Detect which cell encompasses the target text, then output its [x, y] center coordinate. 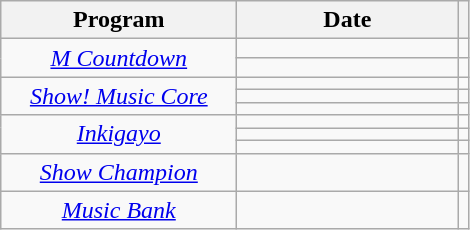
Inkigayo [119, 134]
Music Bank [119, 210]
Date [348, 20]
Program [119, 20]
M Countdown [119, 58]
Show Champion [119, 172]
Show! Music Core [119, 96]
